Scan for the cell matching the given text and deliver its [x, y] coordinate at center. 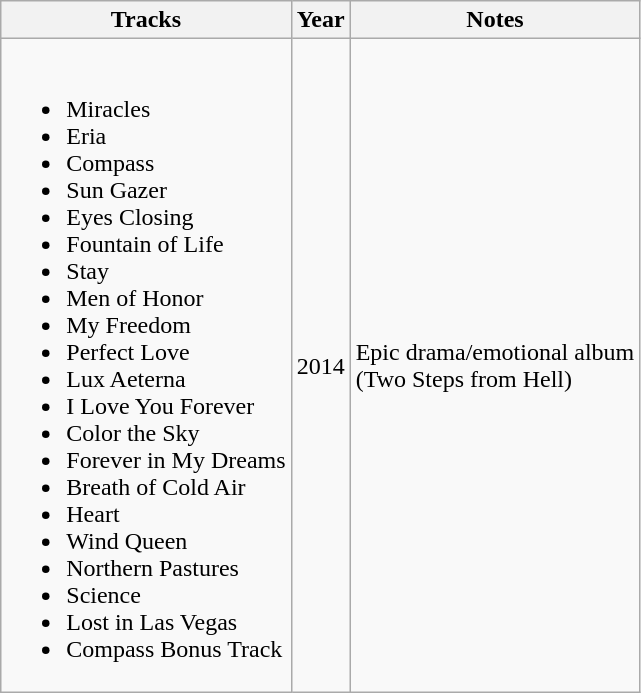
Notes [495, 20]
Epic drama/emotional album(Two Steps from Hell) [495, 366]
Tracks [146, 20]
Year [320, 20]
2014 [320, 366]
